For the text-containing cell, return its midpoint in [X, Y] coordinate format. 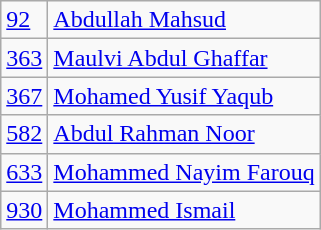
367 [24, 96]
Mohamed Yusif Yaqub [184, 96]
Mohammed Nayim Farouq [184, 172]
930 [24, 210]
Abdullah Mahsud [184, 20]
582 [24, 134]
363 [24, 58]
Abdul Rahman Noor [184, 134]
Maulvi Abdul Ghaffar [184, 58]
633 [24, 172]
92 [24, 20]
Mohammed Ismail [184, 210]
